Find where the given text appears and provide that cell's center as (x, y) coordinate. 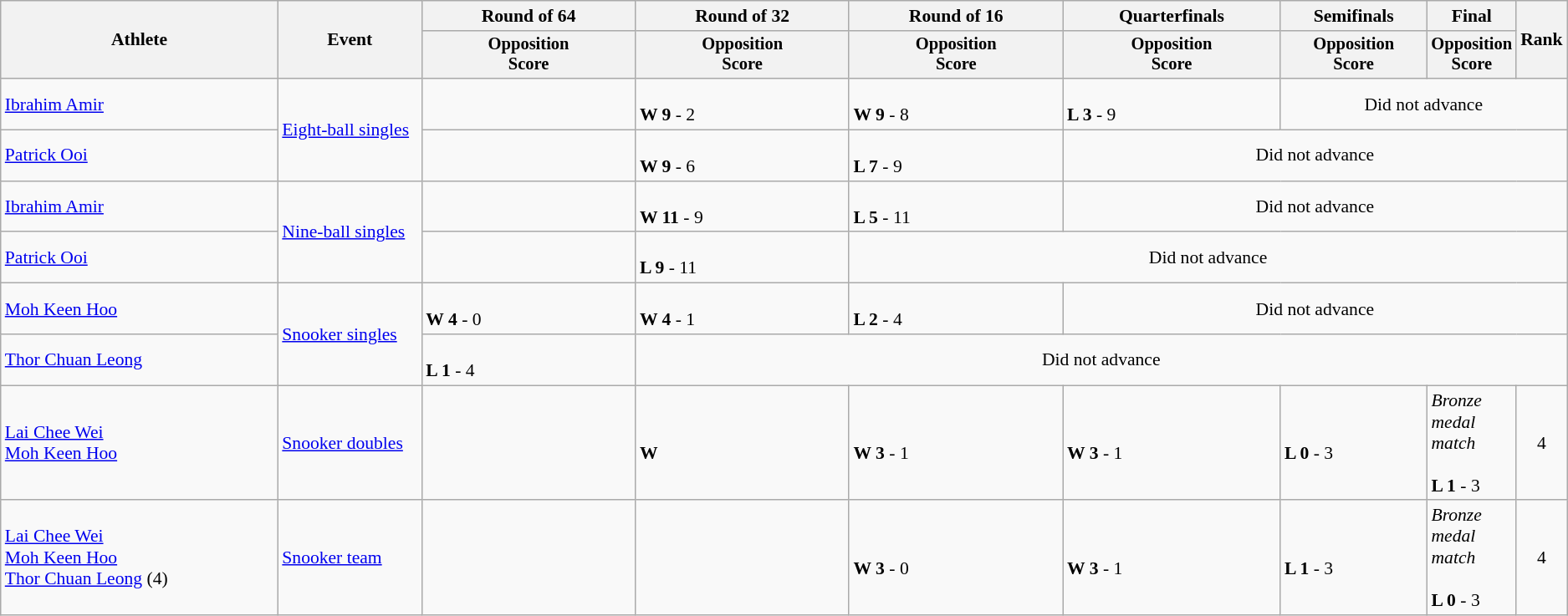
Lai Chee WeiMoh Keen HooThor Chuan Leong (4) (140, 558)
Rank (1542, 40)
Event (350, 40)
Athlete (140, 40)
Snooker singles (350, 334)
L 2 - 4 (956, 309)
W 9 - 8 (956, 104)
Moh Keen Hoo (140, 309)
L 1 - 4 (529, 359)
Thor Chuan Leong (140, 359)
L 7 - 9 (956, 155)
Eight-ball singles (350, 130)
L 1 - 3 (1354, 558)
W 4 - 1 (743, 309)
L 0 - 3 (1354, 443)
Nine-ball singles (350, 232)
Round of 32 (743, 16)
Quarterfinals (1172, 16)
Semifinals (1354, 16)
Lai Chee WeiMoh Keen Hoo (140, 443)
Bronze medal matchL 1 - 3 (1472, 443)
Round of 64 (529, 16)
W 9 - 6 (743, 155)
Bronze medal matchL 0 - 3 (1472, 558)
L 3 - 9 (1172, 104)
L 5 - 11 (956, 207)
Round of 16 (956, 16)
Final (1472, 16)
W 11 - 9 (743, 207)
W 9 - 2 (743, 104)
Snooker doubles (350, 443)
W (743, 443)
W 4 - 0 (529, 309)
L 9 - 11 (743, 257)
Snooker team (350, 558)
W 3 - 0 (956, 558)
